Return [X, Y] of the center of cell containing provided text 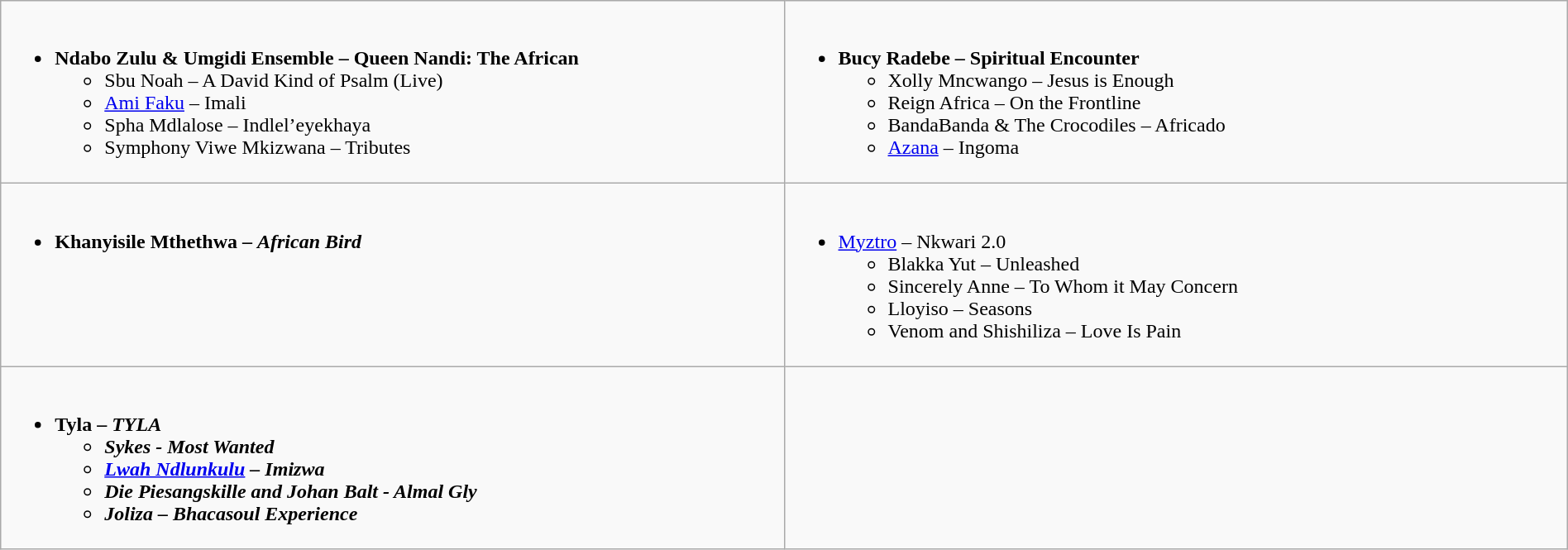
Myztro – Nkwari 2.0Blakka Yut – UnleashedSincerely Anne – To Whom it May ConcernLloyiso – SeasonsVenom and Shishiliza – Love Is Pain [1176, 275]
Tyla – TYLASykes - Most WantedLwah Ndlunkulu – ImizwaDie Piesangskille and Johan Balt - Almal GlyJoliza – Bhacasoul Experience [392, 458]
Khanyisile Mthethwa – African Bird [392, 275]
Bucy Radebe – Spiritual EncounterXolly Mncwango – Jesus is EnoughReign Africa – On the FrontlineBandaBanda & The Crocodiles – AfricadoAzana – Ingoma [1176, 93]
